Locate the cell with the specified text and output its (X, Y) center coordinate. 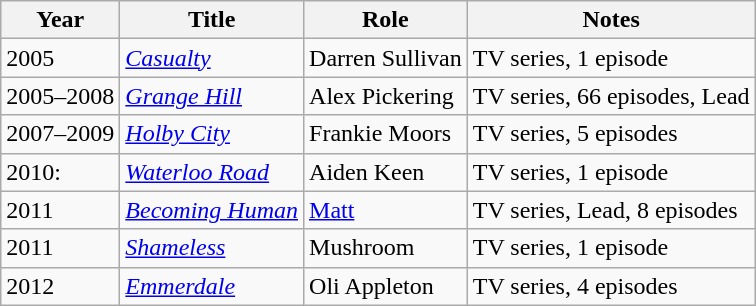
Aiden Keen (386, 172)
Role (386, 20)
Becoming Human (212, 210)
Title (212, 20)
Emmerdale (212, 286)
2005–2008 (60, 96)
Alex Pickering (386, 96)
2010: (60, 172)
Frankie Moors (386, 134)
2012 (60, 286)
Grange Hill (212, 96)
Holby City (212, 134)
Year (60, 20)
Shameless (212, 248)
2005 (60, 58)
TV series, 4 episodes (611, 286)
2007–2009 (60, 134)
Matt (386, 210)
Notes (611, 20)
Waterloo Road (212, 172)
Darren Sullivan (386, 58)
Oli Appleton (386, 286)
TV series, 5 episodes (611, 134)
Casualty (212, 58)
TV series, 66 episodes, Lead (611, 96)
Mushroom (386, 248)
TV series, Lead, 8 episodes (611, 210)
